Extract the (X, Y) coordinate from the center of the cell holding the provided text.  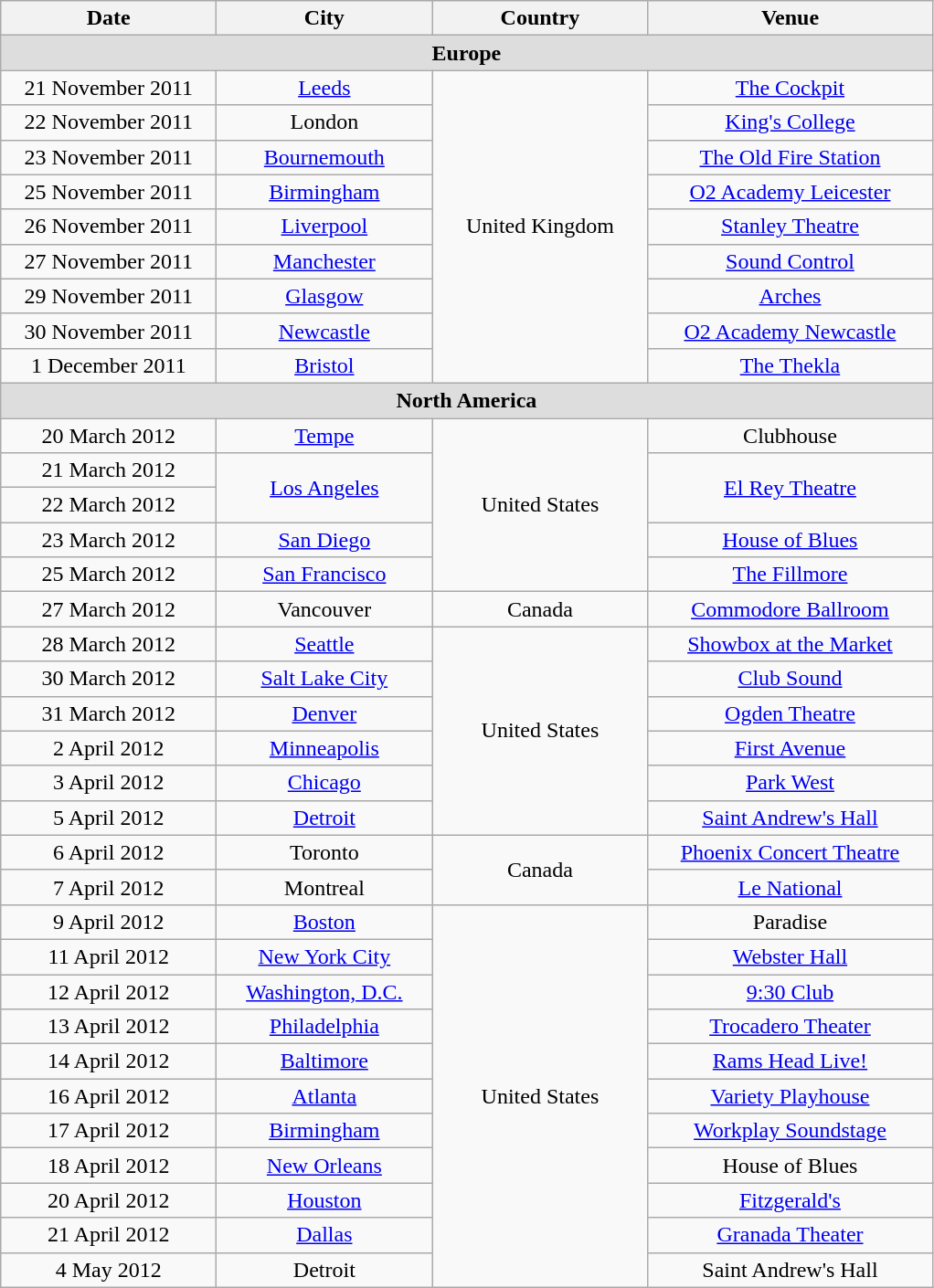
Liverpool (324, 227)
Clubhouse (790, 436)
Houston (324, 1200)
New Orleans (324, 1166)
King's College (790, 122)
30 March 2012 (109, 679)
Rams Head Live! (790, 1061)
21 March 2012 (109, 470)
Showbox at the Market (790, 644)
London (324, 122)
The Cockpit (790, 88)
Toronto (324, 852)
20 March 2012 (109, 436)
Manchester (324, 261)
6 April 2012 (109, 852)
Montreal (324, 887)
New York City (324, 956)
25 March 2012 (109, 575)
22 November 2011 (109, 122)
25 November 2011 (109, 192)
Fitzgerald's (790, 1200)
12 April 2012 (109, 991)
Philadelphia (324, 1027)
Phoenix Concert Theatre (790, 852)
29 November 2011 (109, 296)
31 March 2012 (109, 713)
Webster Hall (790, 956)
Washington, D.C. (324, 991)
21 April 2012 (109, 1235)
Glasgow (324, 296)
The Fillmore (790, 575)
2 April 2012 (109, 748)
Seattle (324, 644)
27 November 2011 (109, 261)
Club Sound (790, 679)
Leeds (324, 88)
5 April 2012 (109, 818)
Commodore Ballroom (790, 609)
Europe (466, 53)
Venue (790, 18)
21 November 2011 (109, 88)
22 March 2012 (109, 505)
Variety Playhouse (790, 1096)
Tempe (324, 436)
The Thekla (790, 365)
Atlanta (324, 1096)
9 April 2012 (109, 922)
El Rey Theatre (790, 488)
1 December 2011 (109, 365)
Los Angeles (324, 488)
Le National (790, 887)
7 April 2012 (109, 887)
Park West (790, 783)
Dallas (324, 1235)
Sound Control (790, 261)
27 March 2012 (109, 609)
16 April 2012 (109, 1096)
Denver (324, 713)
Minneapolis (324, 748)
28 March 2012 (109, 644)
Arches (790, 296)
9:30 Club (790, 991)
San Diego (324, 540)
30 November 2011 (109, 331)
23 November 2011 (109, 157)
Granada Theater (790, 1235)
First Avenue (790, 748)
Bristol (324, 365)
Paradise (790, 922)
11 April 2012 (109, 956)
San Francisco (324, 575)
Date (109, 18)
City (324, 18)
The Old Fire Station (790, 157)
Vancouver (324, 609)
Newcastle (324, 331)
Country (540, 18)
O2 Academy Leicester (790, 192)
O2 Academy Newcastle (790, 331)
14 April 2012 (109, 1061)
23 March 2012 (109, 540)
17 April 2012 (109, 1131)
Salt Lake City (324, 679)
North America (466, 400)
3 April 2012 (109, 783)
United Kingdom (540, 227)
18 April 2012 (109, 1166)
20 April 2012 (109, 1200)
13 April 2012 (109, 1027)
Ogden Theatre (790, 713)
Boston (324, 922)
Bournemouth (324, 157)
Stanley Theatre (790, 227)
Workplay Soundstage (790, 1131)
Chicago (324, 783)
26 November 2011 (109, 227)
Baltimore (324, 1061)
4 May 2012 (109, 1270)
Trocadero Theater (790, 1027)
